Pinpoint the cell where the given text exists, returning its (X, Y) midpoint coordinate. 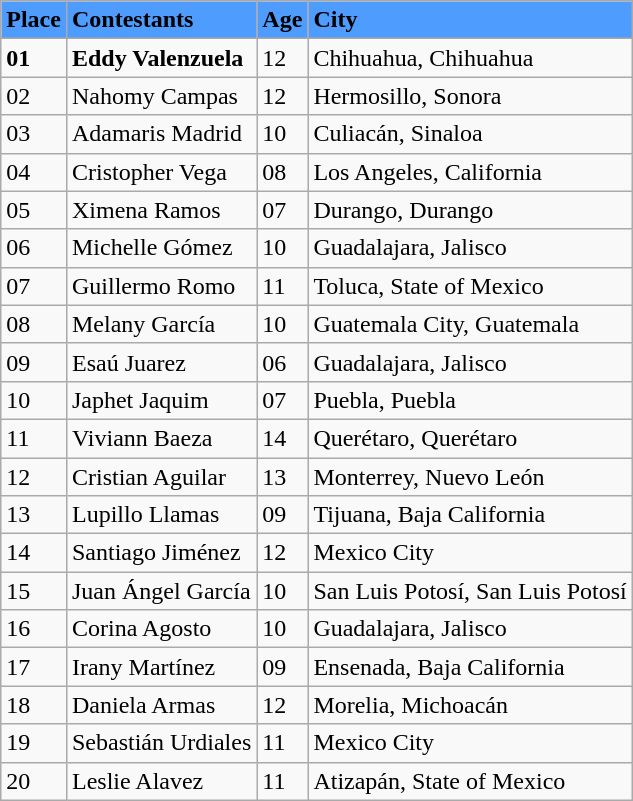
Irany Martínez (161, 667)
05 (34, 210)
Toluca, State of Mexico (470, 286)
Sebastián Urdiales (161, 743)
City (470, 20)
Nahomy Campas (161, 96)
Age (282, 20)
Chihuahua, Chihuahua (470, 58)
Cristopher Vega (161, 172)
Japhet Jaquim (161, 400)
Juan Ángel García (161, 591)
02 (34, 96)
Tijuana, Baja California (470, 515)
Guatemala City, Guatemala (470, 324)
Durango, Durango (470, 210)
18 (34, 705)
Leslie Alavez (161, 781)
Los Angeles, California (470, 172)
Adamaris Madrid (161, 134)
19 (34, 743)
01 (34, 58)
Michelle Gómez (161, 248)
Lupillo Llamas (161, 515)
Culiacán, Sinaloa (470, 134)
Esaú Juarez (161, 362)
Querétaro, Querétaro (470, 438)
Corina Agosto (161, 629)
Monterrey, Nuevo León (470, 477)
16 (34, 629)
Viviann Baeza (161, 438)
17 (34, 667)
Guillermo Romo (161, 286)
03 (34, 134)
15 (34, 591)
Cristian Aguilar (161, 477)
Ensenada, Baja California (470, 667)
Melany García (161, 324)
San Luis Potosí, San Luis Potosí (470, 591)
Ximena Ramos (161, 210)
Morelia, Michoacán (470, 705)
Eddy Valenzuela (161, 58)
20 (34, 781)
Puebla, Puebla (470, 400)
Daniela Armas (161, 705)
Contestants (161, 20)
Hermosillo, Sonora (470, 96)
04 (34, 172)
Place (34, 20)
Atizapán, State of Mexico (470, 781)
Santiago Jiménez (161, 553)
